Return (x, y) of the center of cell containing provided text 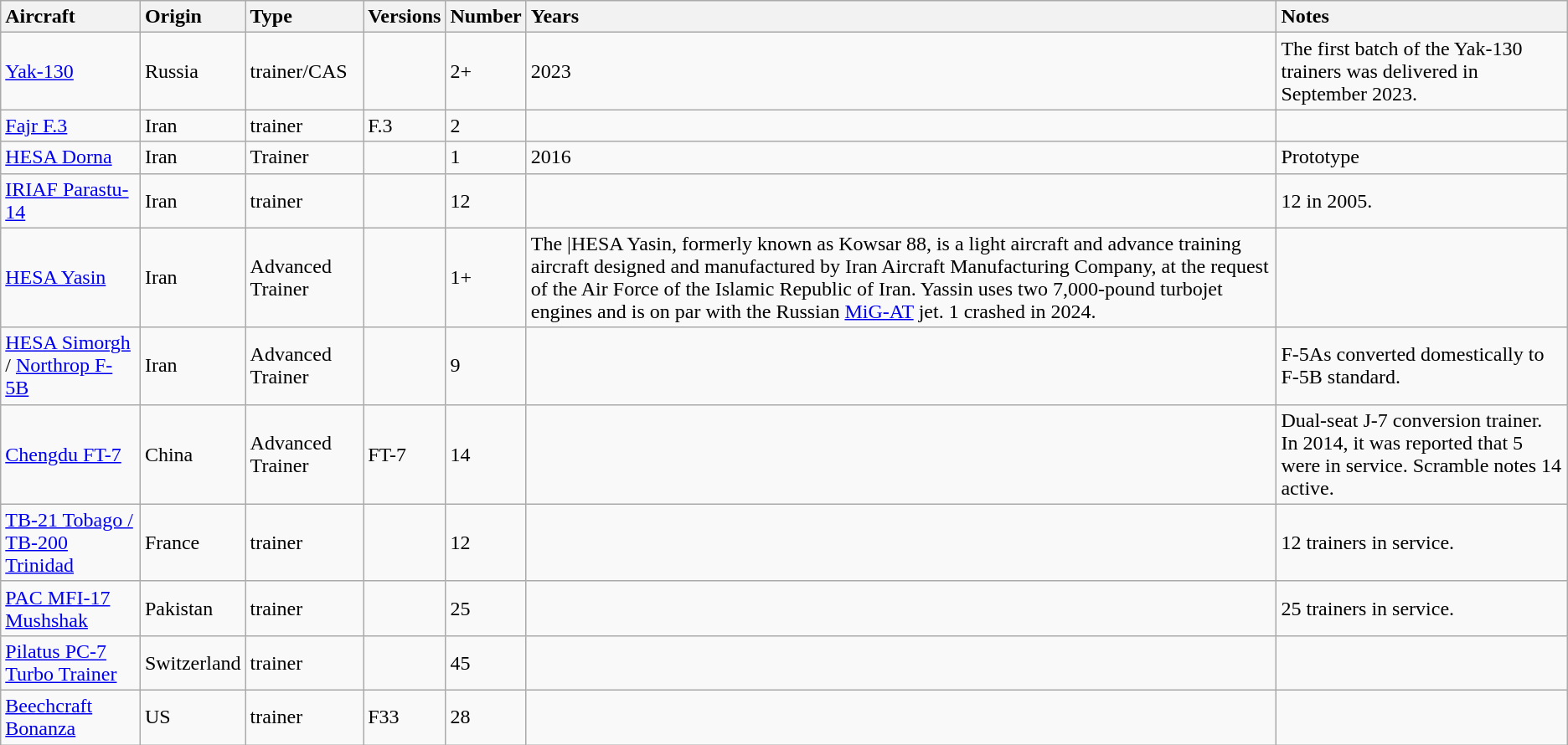
IRIAF Parastu-14 (70, 201)
2023 (901, 71)
Origin (193, 17)
PAC MFI-17 Mushshak (70, 608)
12 trainers in service. (1422, 542)
25 trainers in service. (1422, 608)
China (193, 454)
Versions (405, 17)
Yak-130 (70, 71)
Number (486, 17)
F-5As converted domestically to F-5B standard. (1422, 366)
14 (486, 454)
28 (486, 717)
Prototype (1422, 157)
Years (901, 17)
Dual-seat J-7 conversion trainer. In 2014, it was reported that 5 were in service. Scramble notes 14 active. (1422, 454)
F.3 (405, 126)
Type (305, 17)
TB-21 Tobago / TB-200 Trinidad (70, 542)
France (193, 542)
Notes (1422, 17)
2016 (901, 157)
Trainer (305, 157)
2+ (486, 71)
12 in 2005. (1422, 201)
Pilatus PC-7 Turbo Trainer (70, 663)
25 (486, 608)
FT-7 (405, 454)
Fajr F.3 (70, 126)
Beechcraft Bonanza (70, 717)
2 (486, 126)
HESA Dorna (70, 157)
Switzerland (193, 663)
HESA Yasin (70, 278)
45 (486, 663)
HESA Simorgh / Northrop F-5B (70, 366)
Pakistan (193, 608)
The first batch of the Yak-130 trainers was delivered in September 2023. (1422, 71)
Chengdu FT-7 (70, 454)
F33 (405, 717)
1 (486, 157)
1+ (486, 278)
Russia (193, 71)
9 (486, 366)
trainer/CAS (305, 71)
US (193, 717)
Aircraft (70, 17)
